Scan for the cell matching the given text and deliver its (x, y) coordinate at center. 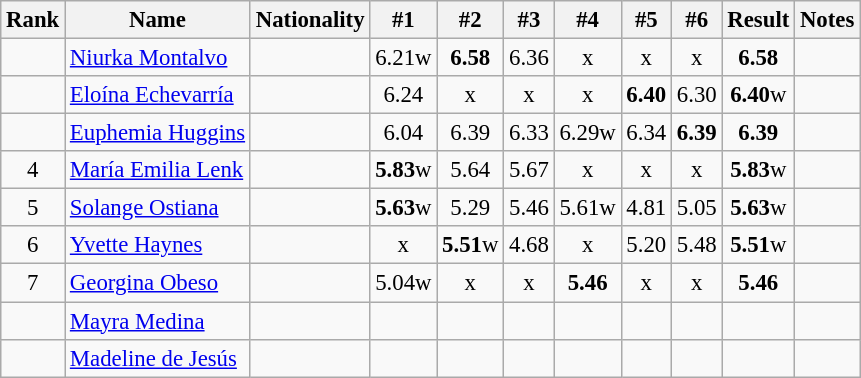
5.61w (588, 208)
#2 (470, 20)
Name (158, 20)
4 (33, 170)
6.21w (404, 58)
5.48 (697, 245)
6.34 (646, 133)
#3 (529, 20)
Result (758, 20)
6.40w (758, 95)
6.04 (404, 133)
6.29w (588, 133)
Yvette Haynes (158, 245)
4.81 (646, 208)
Nationality (310, 20)
5.05 (697, 208)
Rank (33, 20)
6.30 (697, 95)
5.20 (646, 245)
5.64 (470, 170)
6.40 (646, 95)
6.33 (529, 133)
4.68 (529, 245)
6.36 (529, 58)
6 (33, 245)
Euphemia Huggins (158, 133)
5 (33, 208)
#1 (404, 20)
6.24 (404, 95)
Solange Ostiana (158, 208)
5.29 (470, 208)
María Emilia Lenk (158, 170)
Eloína Echevarría (158, 95)
#5 (646, 20)
#6 (697, 20)
#4 (588, 20)
Mayra Medina (158, 321)
Madeline de Jesús (158, 358)
7 (33, 283)
5.04w (404, 283)
5.67 (529, 170)
Niurka Montalvo (158, 58)
Notes (828, 20)
Georgina Obeso (158, 283)
